Search for the cell housing the specified text and yield its [x, y] center coordinate. 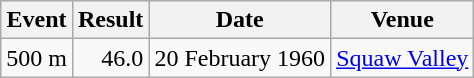
Result [110, 20]
Date [240, 20]
20 February 1960 [240, 58]
Venue [402, 20]
Event [37, 20]
500 m [37, 58]
46.0 [110, 58]
Squaw Valley [402, 58]
